Output the (X, Y) coordinate of the center of the cell containing the given text.  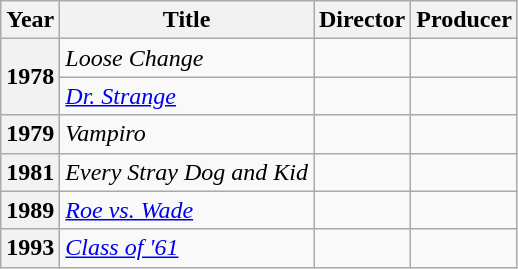
Vampiro (187, 134)
1989 (30, 210)
1981 (30, 172)
Roe vs. Wade (187, 210)
Year (30, 20)
Class of '61 (187, 248)
Producer (464, 20)
Loose Change (187, 58)
1993 (30, 248)
1978 (30, 77)
Every Stray Dog and Kid (187, 172)
1979 (30, 134)
Title (187, 20)
Director (362, 20)
Dr. Strange (187, 96)
